Scan for the cell matching the given text and deliver its (x, y) coordinate at center. 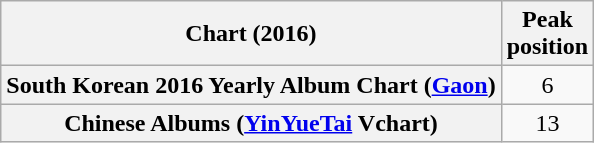
13 (547, 123)
Peakposition (547, 34)
South Korean 2016 Yearly Album Chart (Gaon) (251, 85)
Chinese Albums (YinYueTai Vchart) (251, 123)
6 (547, 85)
Chart (2016) (251, 34)
